Search for the cell housing the specified text and yield its (X, Y) center coordinate. 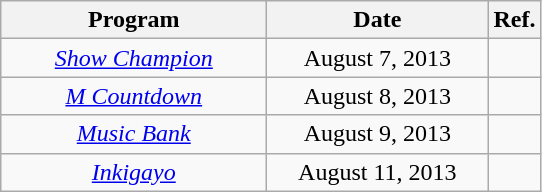
Date (378, 20)
Program (134, 20)
Music Bank (134, 134)
Show Champion (134, 58)
Inkigayo (134, 172)
M Countdown (134, 96)
August 8, 2013 (378, 96)
August 9, 2013 (378, 134)
Ref. (514, 20)
August 7, 2013 (378, 58)
August 11, 2013 (378, 172)
